Return the (x, y) coordinate for the center point of the cell that contains the specified text.  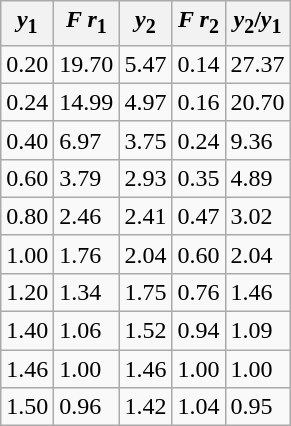
4.89 (258, 178)
1.06 (86, 331)
0.40 (28, 140)
0.47 (198, 216)
0.35 (198, 178)
6.97 (86, 140)
y2 (146, 23)
27.37 (258, 64)
2.93 (146, 178)
1.50 (28, 407)
0.76 (198, 292)
1.40 (28, 331)
0.95 (258, 407)
2.46 (86, 216)
3.02 (258, 216)
0.96 (86, 407)
1.52 (146, 331)
F r2 (198, 23)
1.75 (146, 292)
0.14 (198, 64)
1.04 (198, 407)
9.36 (258, 140)
2.41 (146, 216)
1.09 (258, 331)
0.16 (198, 102)
3.75 (146, 140)
3.79 (86, 178)
F r1 (86, 23)
5.47 (146, 64)
0.94 (198, 331)
1.20 (28, 292)
0.80 (28, 216)
0.20 (28, 64)
19.70 (86, 64)
20.70 (258, 102)
4.97 (146, 102)
y2/y1 (258, 23)
14.99 (86, 102)
y1 (28, 23)
1.34 (86, 292)
1.42 (146, 407)
1.76 (86, 254)
